Find where the given text appears and provide that cell's center as [x, y] coordinate. 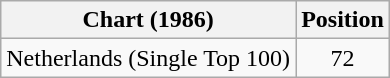
Netherlands (Single Top 100) [148, 58]
Position [343, 20]
72 [343, 58]
Chart (1986) [148, 20]
